Determine the (X, Y) coordinate at the center of the cell enclosing the given text.  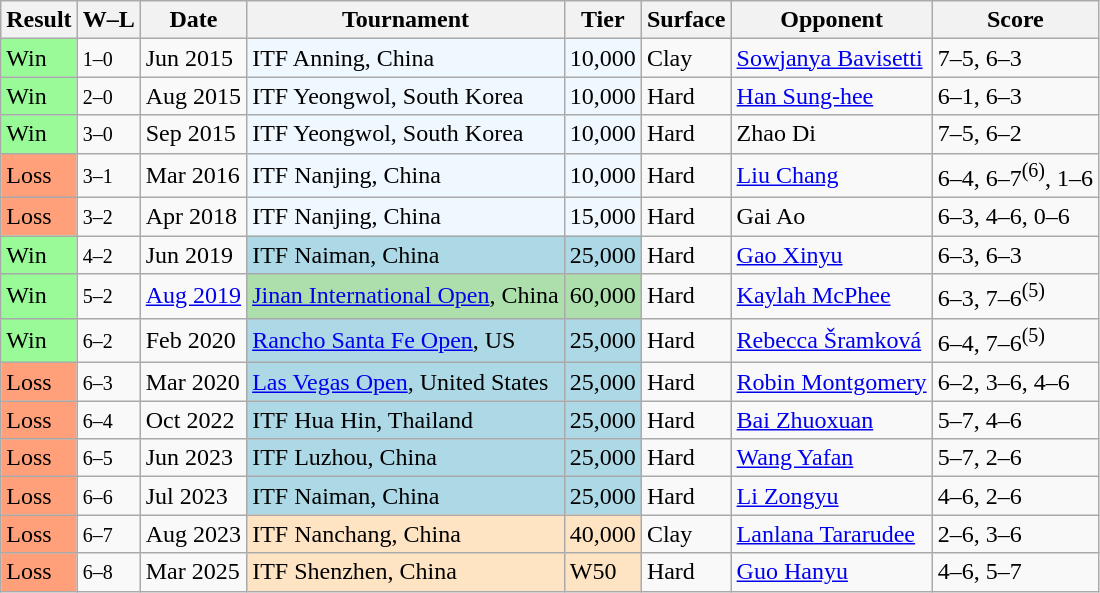
Jul 2023 (193, 496)
Mar 2025 (193, 572)
Score (1015, 20)
60,000 (602, 296)
Feb 2020 (193, 340)
2–6, 3–6 (1015, 534)
W–L (108, 20)
Jun 2015 (193, 58)
6–3 (108, 382)
Sowjanya Bavisetti (832, 58)
Lanlana Tararudee (832, 534)
5–7, 4–6 (1015, 420)
6–8 (108, 572)
Liu Chang (832, 176)
Sep 2015 (193, 134)
ITF Shenzhen, China (406, 572)
6–3, 6–3 (1015, 255)
Mar 2020 (193, 382)
Date (193, 20)
6–2, 3–6, 4–6 (1015, 382)
6–1, 6–3 (1015, 96)
6–7 (108, 534)
Mar 2016 (193, 176)
Jun 2019 (193, 255)
Gai Ao (832, 217)
6–4, 7–6(5) (1015, 340)
Wang Yafan (832, 458)
6–4 (108, 420)
Apr 2018 (193, 217)
ITF Nanchang, China (406, 534)
Rebecca Šramková (832, 340)
Jinan International Open, China (406, 296)
40,000 (602, 534)
4–6, 2–6 (1015, 496)
Bai Zhuoxuan (832, 420)
5–2 (108, 296)
6–4, 6–7(6), 1–6 (1015, 176)
Rancho Santa Fe Open, US (406, 340)
6–2 (108, 340)
Han Sung-hee (832, 96)
4–2 (108, 255)
Opponent (832, 20)
3–2 (108, 217)
6–3, 4–6, 0–6 (1015, 217)
ITF Anning, China (406, 58)
ITF Hua Hin, Thailand (406, 420)
15,000 (602, 217)
Result (39, 20)
Jun 2023 (193, 458)
Tier (602, 20)
6–6 (108, 496)
Li Zongyu (832, 496)
Surface (686, 20)
4–6, 5–7 (1015, 572)
Robin Montgomery (832, 382)
Zhao Di (832, 134)
Guo Hanyu (832, 572)
Gao Xinyu (832, 255)
7–5, 6–2 (1015, 134)
7–5, 6–3 (1015, 58)
Oct 2022 (193, 420)
Las Vegas Open, United States (406, 382)
5–7, 2–6 (1015, 458)
W50 (602, 572)
Aug 2015 (193, 96)
Tournament (406, 20)
6–3, 7–6(5) (1015, 296)
Kaylah McPhee (832, 296)
3–0 (108, 134)
Aug 2019 (193, 296)
Aug 2023 (193, 534)
3–1 (108, 176)
2–0 (108, 96)
6–5 (108, 458)
1–0 (108, 58)
ITF Luzhou, China (406, 458)
